Search for the cell housing the specified text and yield its [x, y] center coordinate. 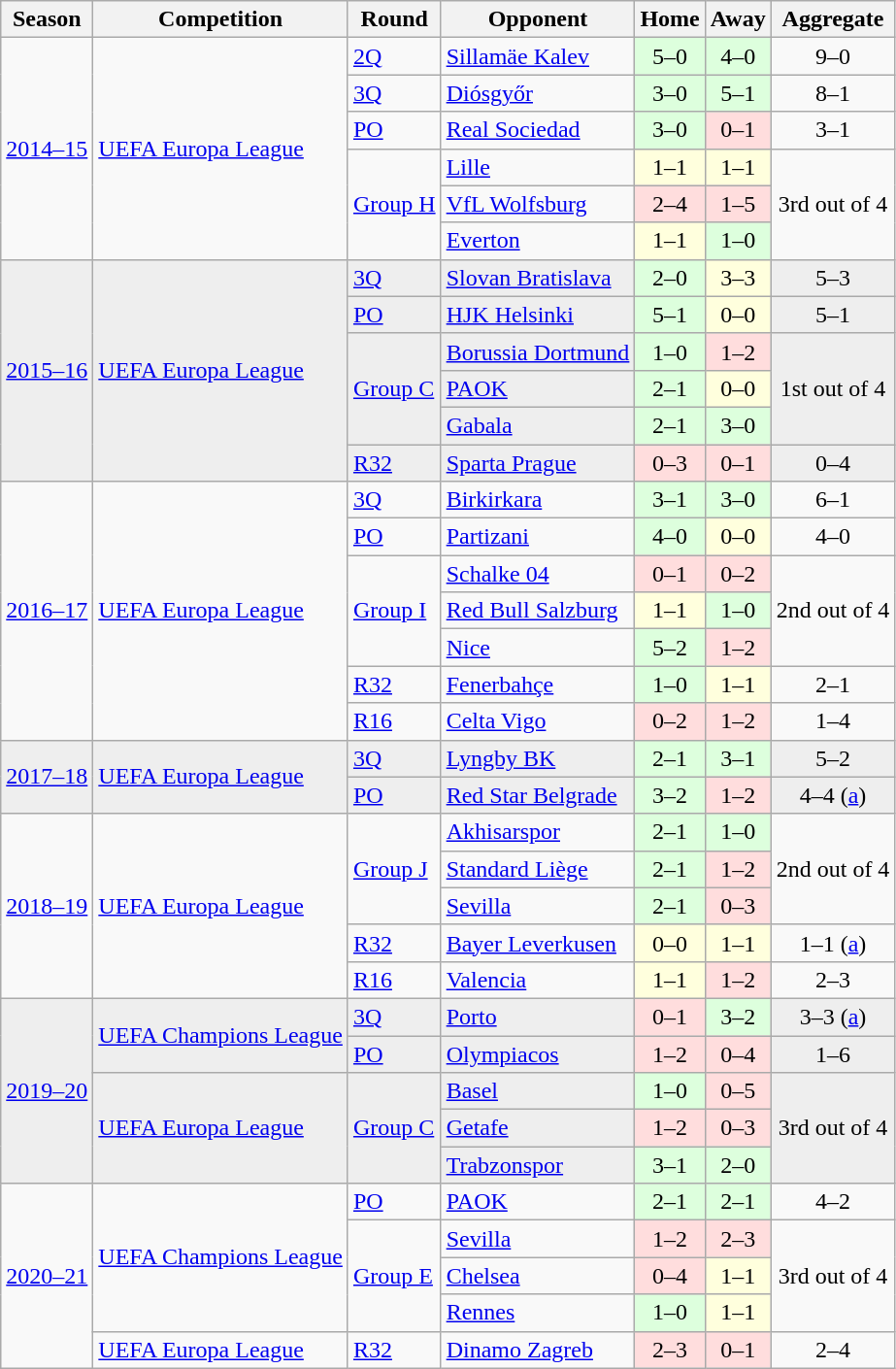
2018–19 [47, 906]
HJK Helsinki [538, 315]
Competition [221, 19]
2015–16 [47, 370]
Lyngby BK [538, 758]
Sillamäe Kalev [538, 56]
Bayer Leverkusen [538, 943]
Group J [394, 869]
1st out of 4 [833, 388]
Season [47, 19]
Standard Liège [538, 869]
Partizani [538, 537]
4–2 [833, 1202]
Olympiacos [538, 1053]
5–0 [670, 56]
2016–17 [47, 611]
2Q [394, 56]
Akhisarspor [538, 832]
5–3 [833, 278]
4–4 (a) [833, 795]
Nice [538, 648]
6–1 [833, 500]
Fenerbahçe [538, 684]
Sparta Prague [538, 463]
Valencia [538, 980]
Group H [394, 204]
2014–15 [47, 149]
1–4 [833, 721]
Aggregate [833, 19]
Rennes [538, 1313]
9–0 [833, 56]
1–1 (a) [833, 943]
3–3 (a) [833, 1017]
Group I [394, 611]
0–5 [738, 1091]
VfL Wolfsburg [538, 204]
Lille [538, 167]
Porto [538, 1017]
2017–18 [47, 777]
Schalke 04 [538, 574]
3–3 [738, 278]
Everton [538, 241]
Getafe [538, 1128]
1–5 [738, 204]
Red Star Belgrade [538, 795]
Diósgyőr [538, 93]
Borussia Dortmund [538, 351]
8–1 [833, 93]
Opponent [538, 19]
Round [394, 19]
2020–21 [47, 1276]
1–6 [833, 1053]
Trabzonspor [538, 1165]
Red Bull Salzburg [538, 611]
Home [670, 19]
Dinamo Zagreb [538, 1350]
Real Sociedad [538, 130]
Basel [538, 1091]
Away [738, 19]
Group E [394, 1276]
Chelsea [538, 1276]
Celta Vigo [538, 721]
2019–20 [47, 1090]
Gabala [538, 425]
Birkirkara [538, 500]
Slovan Bratislava [538, 278]
